Capture the cell that displays the provided text and extract its (X, Y) central coordinate. 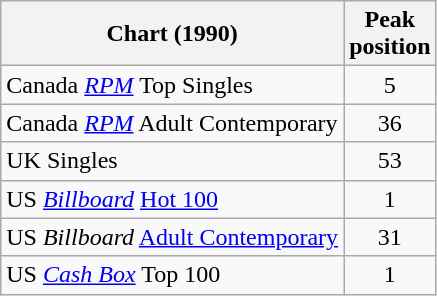
US Cash Box Top 100 (172, 275)
36 (390, 123)
US Billboard Adult Contemporary (172, 237)
Peakposition (390, 34)
UK Singles (172, 161)
53 (390, 161)
Canada RPM Adult Contemporary (172, 123)
5 (390, 85)
Canada RPM Top Singles (172, 85)
31 (390, 237)
Chart (1990) (172, 34)
US Billboard Hot 100 (172, 199)
